Pinpoint the cell where the given text exists, returning its [x, y] midpoint coordinate. 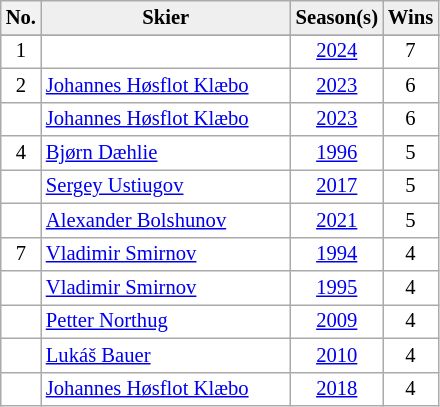
2010 [337, 355]
2017 [337, 186]
Wins [410, 17]
Alexander Bolshunov [166, 220]
Petter Northug [166, 321]
Season(s) [337, 17]
No. [21, 17]
Skier [166, 17]
1994 [337, 254]
1995 [337, 287]
2009 [337, 321]
2018 [337, 389]
2021 [337, 220]
1996 [337, 153]
2 [21, 85]
Sergey Ustiugov [166, 186]
Bjørn Dæhlie [166, 153]
1 [21, 51]
2024 [337, 51]
Lukáš Bauer [166, 355]
